Output the [X, Y] coordinate of the center of the cell containing the given text.  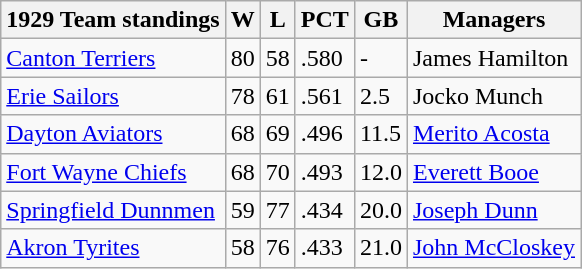
L [278, 20]
John McCloskey [494, 248]
Erie Sailors [113, 96]
Joseph Dunn [494, 210]
Springfield Dunnmen [113, 210]
61 [278, 96]
70 [278, 172]
69 [278, 134]
11.5 [380, 134]
.493 [324, 172]
Merito Acosta [494, 134]
Akron Tyrites [113, 248]
Dayton Aviators [113, 134]
80 [242, 58]
76 [278, 248]
.561 [324, 96]
W [242, 20]
Managers [494, 20]
21.0 [380, 248]
12.0 [380, 172]
1929 Team standings [113, 20]
GB [380, 20]
20.0 [380, 210]
Everett Booe [494, 172]
59 [242, 210]
.434 [324, 210]
.433 [324, 248]
Jocko Munch [494, 96]
- [380, 58]
.496 [324, 134]
PCT [324, 20]
77 [278, 210]
.580 [324, 58]
Canton Terriers [113, 58]
James Hamilton [494, 58]
Fort Wayne Chiefs [113, 172]
78 [242, 96]
2.5 [380, 96]
